Detect which cell encompasses the target text, then output its (X, Y) center coordinate. 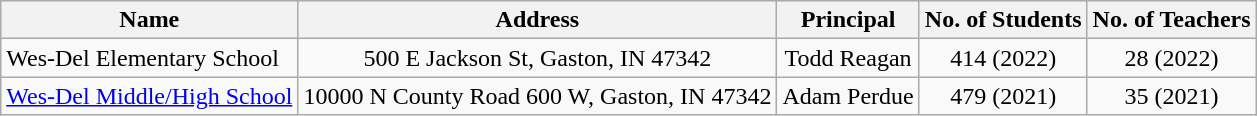
Principal (848, 20)
Wes-Del Elementary School (150, 58)
500 E Jackson St, Gaston, IN 47342 (538, 58)
Wes-Del Middle/High School (150, 96)
Address (538, 20)
Todd Reagan (848, 58)
Name (150, 20)
414 (2022) (1003, 58)
479 (2021) (1003, 96)
No. of Teachers (1172, 20)
35 (2021) (1172, 96)
10000 N County Road 600 W, Gaston, IN 47342 (538, 96)
No. of Students (1003, 20)
Adam Perdue (848, 96)
28 (2022) (1172, 58)
